Scan for the cell matching the given text and deliver its (X, Y) coordinate at center. 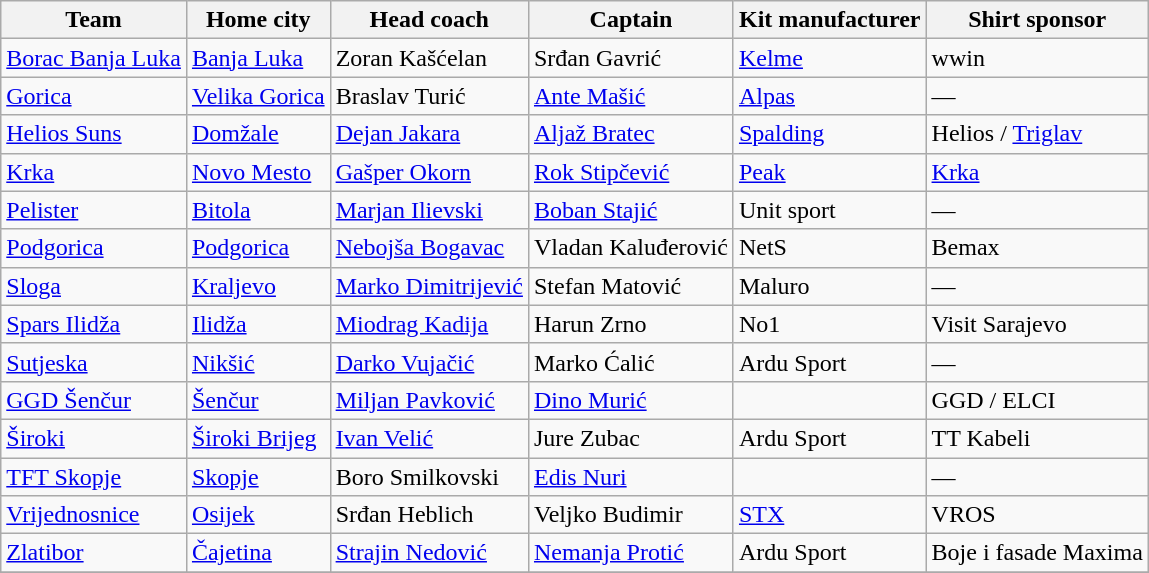
Sutjeska (94, 362)
wwin (1037, 58)
Darko Vujačić (429, 362)
Visit Sarajevo (1037, 324)
Kelme (830, 58)
Rok Stipčević (630, 172)
Strajin Nedović (429, 553)
Head coach (429, 20)
GGD Šenčur (94, 400)
Home city (258, 20)
Maluro (830, 286)
Nebojša Bogavac (429, 248)
Boje i fasade Maxima (1037, 553)
Boro Smilkovski (429, 477)
Ante Mašić (630, 96)
Šenčur (258, 400)
Kit manufacturer (830, 20)
Marko Dimitrijević (429, 286)
Spalding (830, 134)
NetS (830, 248)
Pelister (94, 210)
Široki (94, 438)
Spars Ilidža (94, 324)
Bemax (1037, 248)
Nikšić (258, 362)
Team (94, 20)
TT Kabeli (1037, 438)
Shirt sponsor (1037, 20)
Jure Zubac (630, 438)
Peak (830, 172)
Ilidža (258, 324)
Helios Suns (94, 134)
Srđan Heblich (429, 515)
Aljaž Bratec (630, 134)
Domžale (258, 134)
Ivan Velić (429, 438)
Bitola (258, 210)
Nemanja Protić (630, 553)
Kraljevo (258, 286)
Captain (630, 20)
Alpas (830, 96)
Osijek (258, 515)
VROS (1037, 515)
Zoran Kašćelan (429, 58)
Široki Brijeg (258, 438)
Miljan Pavković (429, 400)
Skopje (258, 477)
Vrijednosnice (94, 515)
Edis Nuri (630, 477)
Gorica (94, 96)
Banja Luka (258, 58)
Srđan Gavrić (630, 58)
Velika Gorica (258, 96)
Harun Zrno (630, 324)
Marjan Ilievski (429, 210)
Gašper Okorn (429, 172)
Sloga (94, 286)
Borac Banja Luka (94, 58)
Boban Stajić (630, 210)
Braslav Turić (429, 96)
Veljko Budimir (630, 515)
GGD / ELCI (1037, 400)
Zlatibor (94, 553)
Marko Ćalić (630, 362)
Čajetina (258, 553)
Unit sport (830, 210)
Vladan Kaluđerović (630, 248)
Dino Murić (630, 400)
Helios / Triglav (1037, 134)
Novo Mesto (258, 172)
TFT Skopje (94, 477)
Stefan Matović (630, 286)
STX (830, 515)
Miodrag Kadija (429, 324)
Dejan Jakara (429, 134)
No1 (830, 324)
